Search for the cell housing the specified text and yield its [x, y] center coordinate. 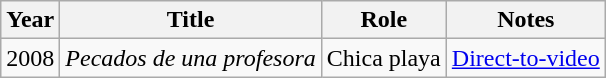
2008 [30, 58]
Direct-to-video [526, 58]
Pecados de una profesora [190, 58]
Chica playa [384, 58]
Notes [526, 20]
Role [384, 20]
Title [190, 20]
Year [30, 20]
